Return the [X, Y] coordinate for the center point of the cell that contains the specified text.  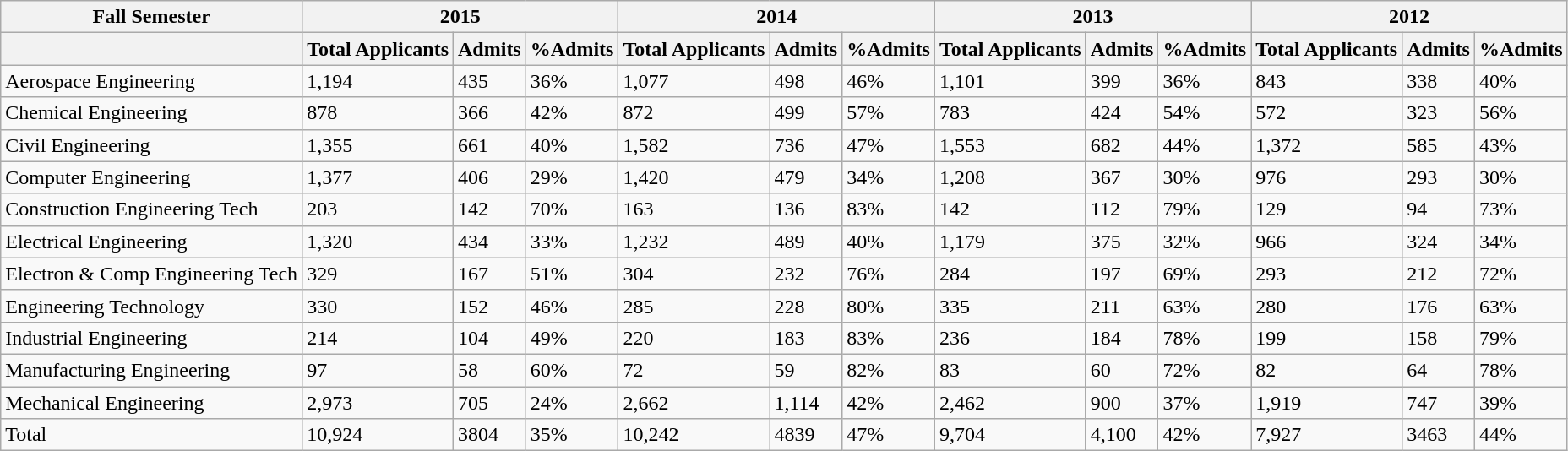
783 [1010, 113]
82 [1326, 370]
167 [490, 274]
479 [806, 177]
232 [806, 274]
1,919 [1326, 403]
7,927 [1326, 435]
1,420 [694, 177]
1,194 [378, 81]
49% [572, 338]
76% [889, 274]
424 [1122, 113]
Civil Engineering [152, 145]
375 [1122, 242]
329 [378, 274]
872 [694, 113]
435 [490, 81]
152 [490, 306]
80% [889, 306]
1,553 [1010, 145]
Electrical Engineering [152, 242]
236 [1010, 338]
1,077 [694, 81]
73% [1521, 209]
214 [378, 338]
280 [1326, 306]
158 [1439, 338]
32% [1205, 242]
60% [572, 370]
1,355 [378, 145]
Industrial Engineering [152, 338]
323 [1439, 113]
Chemical Engineering [152, 113]
585 [1439, 145]
58 [490, 370]
97 [378, 370]
976 [1326, 177]
900 [1122, 403]
Engineering Technology [152, 306]
Electron & Comp Engineering Tech [152, 274]
Manufacturing Engineering [152, 370]
72 [694, 370]
2015 [460, 17]
2012 [1409, 17]
Fall Semester [152, 17]
2,662 [694, 403]
212 [1439, 274]
228 [806, 306]
197 [1122, 274]
Computer Engineering [152, 177]
83 [1010, 370]
324 [1439, 242]
112 [1122, 209]
736 [806, 145]
1,582 [694, 145]
489 [806, 242]
572 [1326, 113]
136 [806, 209]
4,100 [1122, 435]
211 [1122, 306]
183 [806, 338]
285 [694, 306]
4839 [806, 435]
399 [1122, 81]
29% [572, 177]
9,704 [1010, 435]
Aerospace Engineering [152, 81]
3463 [1439, 435]
843 [1326, 81]
203 [378, 209]
3804 [490, 435]
60 [1122, 370]
64 [1439, 370]
33% [572, 242]
35% [572, 435]
10,242 [694, 435]
56% [1521, 113]
24% [572, 403]
57% [889, 113]
2,973 [378, 403]
330 [378, 306]
1,377 [378, 177]
2014 [776, 17]
163 [694, 209]
184 [1122, 338]
82% [889, 370]
1,208 [1010, 177]
104 [490, 338]
406 [490, 177]
1,372 [1326, 145]
338 [1439, 81]
10,924 [378, 435]
70% [572, 209]
878 [378, 113]
1,179 [1010, 242]
498 [806, 81]
37% [1205, 403]
69% [1205, 274]
129 [1326, 209]
2,462 [1010, 403]
1,232 [694, 242]
54% [1205, 113]
682 [1122, 145]
434 [490, 242]
Construction Engineering Tech [152, 209]
661 [490, 145]
705 [490, 403]
304 [694, 274]
747 [1439, 403]
51% [572, 274]
59 [806, 370]
Total [152, 435]
94 [1439, 209]
39% [1521, 403]
1,101 [1010, 81]
Mechanical Engineering [152, 403]
1,320 [378, 242]
1,114 [806, 403]
284 [1010, 274]
220 [694, 338]
966 [1326, 242]
43% [1521, 145]
2013 [1092, 17]
367 [1122, 177]
366 [490, 113]
335 [1010, 306]
176 [1439, 306]
499 [806, 113]
199 [1326, 338]
